From the cell containing the given text, extract its center point as (X, Y) coordinate. 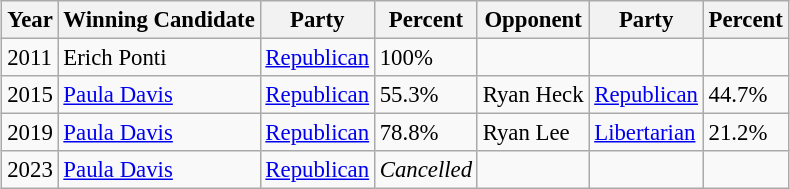
44.7% (746, 95)
Ryan Heck (533, 95)
Winning Candidate (159, 20)
Year (30, 20)
2023 (30, 170)
Libertarian (646, 133)
78.8% (426, 133)
Cancelled (426, 170)
2015 (30, 95)
55.3% (426, 95)
100% (426, 57)
2011 (30, 57)
2019 (30, 133)
Erich Ponti (159, 57)
Ryan Lee (533, 133)
21.2% (746, 133)
Opponent (533, 20)
